Identify which cell holds the provided text, then report its [X, Y] central coordinate. 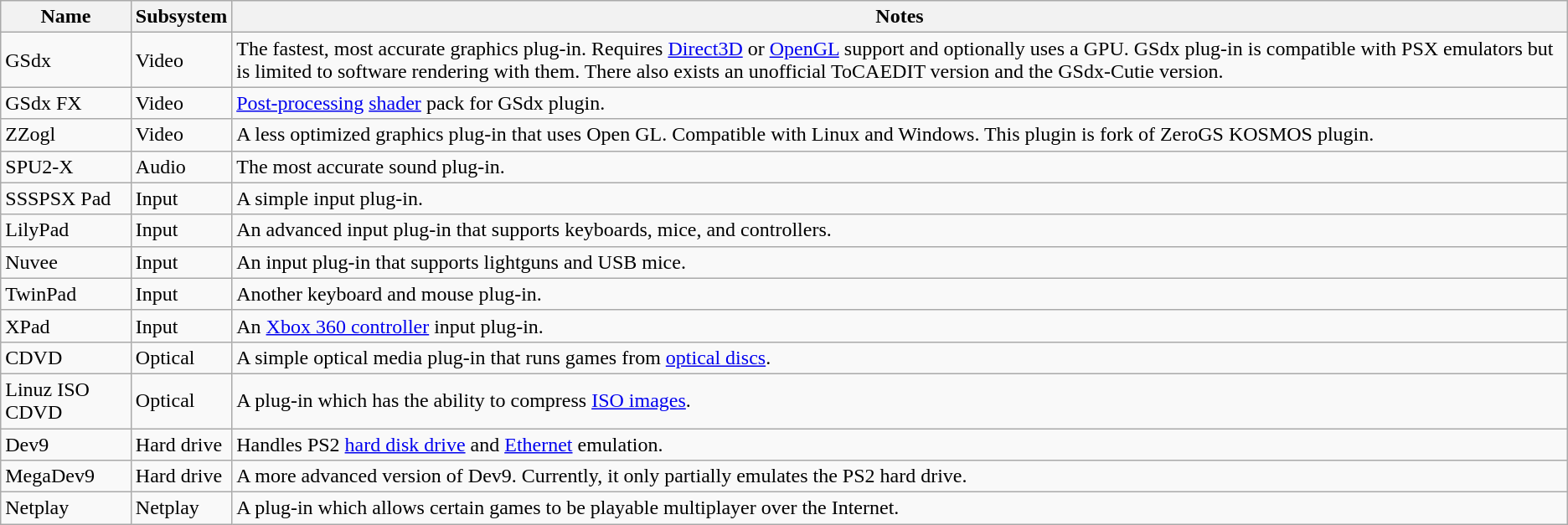
A more advanced version of Dev9. Currently, it only partially emulates the PS2 hard drive. [900, 476]
A plug-in which allows certain games to be playable multiplayer over the Internet. [900, 508]
An Xbox 360 controller input plug-in. [900, 326]
LilyPad [66, 230]
An input plug-in that supports lightguns and USB mice. [900, 262]
GSdx FX [66, 103]
A simple input plug-in. [900, 198]
MegaDev9 [66, 476]
Linuz ISO CDVD [66, 400]
Name [66, 17]
A plug-in which has the ability to compress ISO images. [900, 400]
A simple optical media plug-in that runs games from optical discs. [900, 358]
SPU2-X [66, 167]
ZZogl [66, 135]
Nuvee [66, 262]
Audio [181, 167]
An advanced input plug-in that supports keyboards, mice, and controllers. [900, 230]
XPad [66, 326]
CDVD [66, 358]
Notes [900, 17]
A less optimized graphics plug-in that uses Open GL. Compatible with Linux and Windows. This plugin is fork of ZeroGS KOSMOS plugin. [900, 135]
Handles PS2 hard disk drive and Ethernet emulation. [900, 445]
Post-processing shader pack for GSdx plugin. [900, 103]
SSSPSX Pad [66, 198]
The most accurate sound plug-in. [900, 167]
Subsystem [181, 17]
TwinPad [66, 294]
GSdx [66, 60]
Another keyboard and mouse plug-in. [900, 294]
Dev9 [66, 445]
